From the cell containing the given text, extract its center point as (X, Y) coordinate. 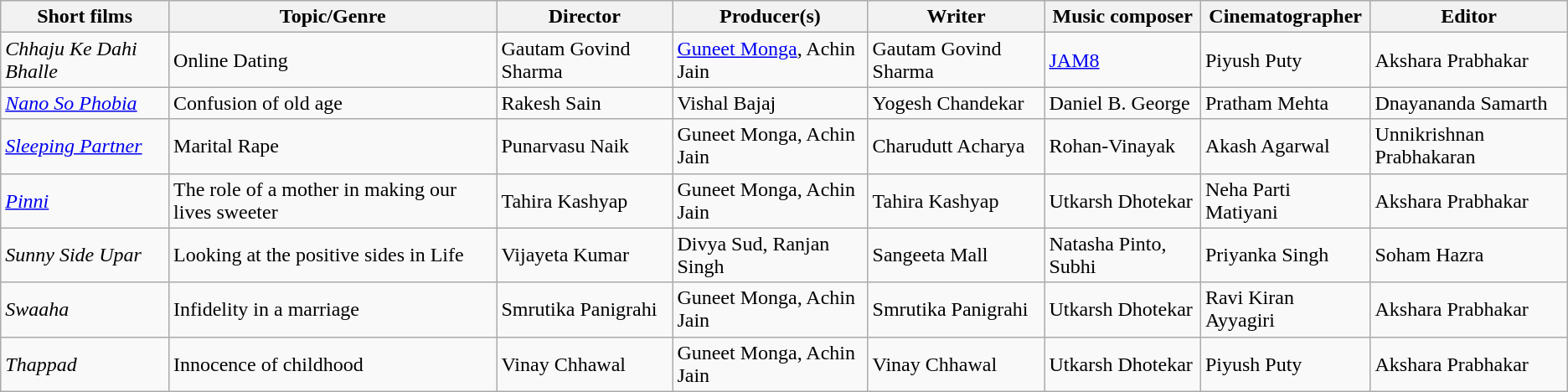
Unnikrishnan Prabhakaran (1469, 146)
Online Dating (333, 60)
Marital Rape (333, 146)
Music composer (1122, 17)
Vijayeta Kumar (585, 255)
Akash Agarwal (1285, 146)
Punarvasu Naik (585, 146)
Chhaju Ke Dahi Bhalle (85, 60)
JAM8 (1122, 60)
Sunny Side Upar (85, 255)
Editor (1469, 17)
Rakesh Sain (585, 103)
Divya Sud, Ranjan Singh (771, 255)
Looking at the positive sides in Life (333, 255)
Confusion of old age (333, 103)
Thappad (85, 364)
Innocence of childhood (333, 364)
Sangeeta Mall (957, 255)
Soham Hazra (1469, 255)
Ravi Kiran Ayyagiri (1285, 310)
Pratham Mehta (1285, 103)
Yogesh Chandekar (957, 103)
Swaaha (85, 310)
Rohan-Vinayak (1122, 146)
Cinematographer (1285, 17)
Priyanka Singh (1285, 255)
Infidelity in a marriage (333, 310)
Writer (957, 17)
Director (585, 17)
Vishal Bajaj (771, 103)
Sleeping Partner (85, 146)
Charudutt Acharya (957, 146)
Nano So Phobia (85, 103)
Dnayananda Samarth (1469, 103)
Producer(s) (771, 17)
Daniel B. George (1122, 103)
Pinni (85, 201)
Natasha Pinto, Subhi (1122, 255)
Short films (85, 17)
The role of a mother in making our lives sweeter (333, 201)
Neha Parti Matiyani (1285, 201)
Topic/Genre (333, 17)
